Extract the (X, Y) coordinate from the center of the cell holding the provided text.  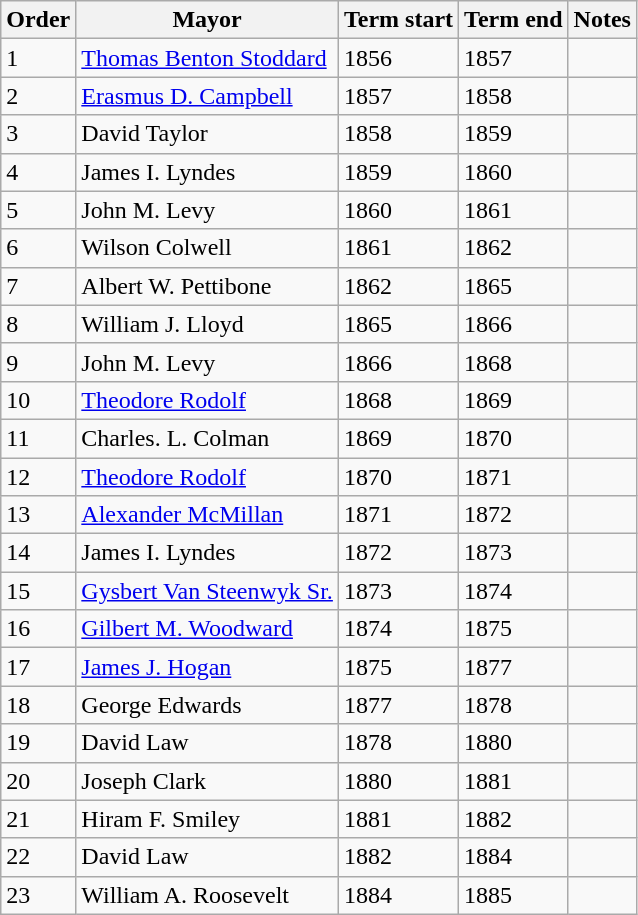
William J. Lloyd (208, 324)
Joseph Clark (208, 781)
17 (38, 667)
Gysbert Van Steenwyk Sr. (208, 591)
14 (38, 553)
13 (38, 515)
23 (38, 895)
Term start (398, 20)
Order (38, 20)
19 (38, 743)
1856 (398, 58)
5 (38, 210)
James J. Hogan (208, 667)
2 (38, 96)
George Edwards (208, 705)
3 (38, 134)
Hiram F. Smiley (208, 819)
Gilbert M. Woodward (208, 629)
Alexander McMillan (208, 515)
15 (38, 591)
Albert W. Pettibone (208, 286)
Erasmus D. Campbell (208, 96)
4 (38, 172)
16 (38, 629)
1 (38, 58)
Notes (602, 20)
18 (38, 705)
1885 (514, 895)
Thomas Benton Stoddard (208, 58)
7 (38, 286)
9 (38, 362)
20 (38, 781)
12 (38, 477)
William A. Roosevelt (208, 895)
21 (38, 819)
6 (38, 248)
Wilson Colwell (208, 248)
Charles. L. Colman (208, 438)
David Taylor (208, 134)
8 (38, 324)
22 (38, 857)
Mayor (208, 20)
Term end (514, 20)
11 (38, 438)
10 (38, 400)
